Scan for the cell matching the given text and deliver its (X, Y) coordinate at center. 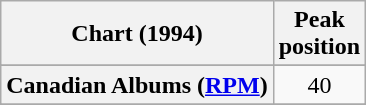
Canadian Albums (RPM) (137, 85)
40 (319, 85)
Peakposition (319, 34)
Chart (1994) (137, 34)
